Extract the [X, Y] coordinate from the center of the cell holding the provided text.  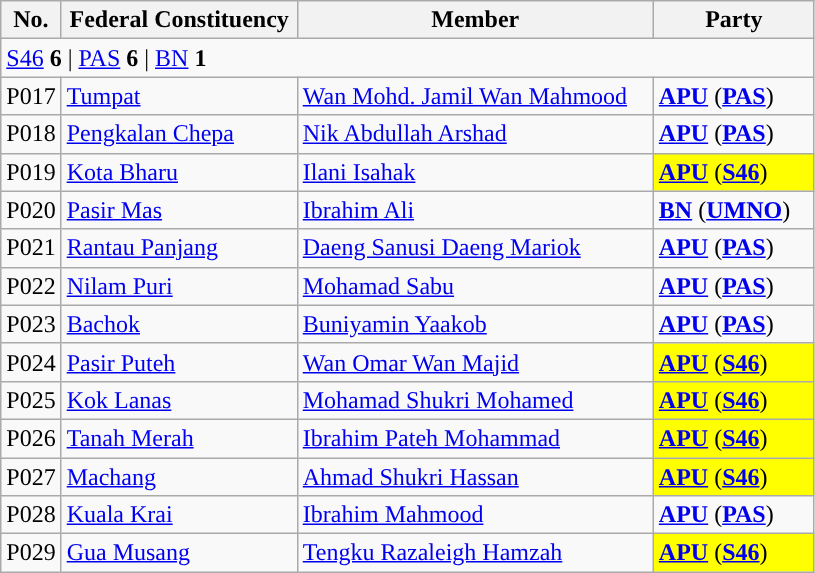
P019 [31, 172]
Kota Bharu [179, 172]
Rantau Panjang [179, 248]
Party [734, 20]
Machang [179, 477]
P020 [31, 210]
Buniyamin Yaakob [475, 324]
Tengku Razaleigh Hamzah [475, 553]
Tumpat [179, 96]
P018 [31, 134]
Ilani Isahak [475, 172]
Ahmad Shukri Hassan [475, 477]
P025 [31, 400]
Ibrahim Pateh Mohammad [475, 438]
P021 [31, 248]
P023 [31, 324]
BN (UMNO) [734, 210]
P028 [31, 515]
P017 [31, 96]
Member [475, 20]
S46 6 | PAS 6 | BN 1 [408, 58]
Federal Constituency [179, 20]
Pengkalan Chepa [179, 134]
Bachok [179, 324]
Nik Abdullah Arshad [475, 134]
Wan Mohd. Jamil Wan Mahmood [475, 96]
Mohamad Shukri Mohamed [475, 400]
P022 [31, 286]
Kok Lanas [179, 400]
Ibrahim Ali [475, 210]
P029 [31, 553]
Pasir Puteh [179, 362]
P027 [31, 477]
Ibrahim Mahmood [475, 515]
P026 [31, 438]
No. [31, 20]
Daeng Sanusi Daeng Mariok [475, 248]
Kuala Krai [179, 515]
Wan Omar Wan Majid [475, 362]
Mohamad Sabu [475, 286]
P024 [31, 362]
Tanah Merah [179, 438]
Pasir Mas [179, 210]
Nilam Puri [179, 286]
Gua Musang [179, 553]
